Search for the cell housing the specified text and yield its (x, y) center coordinate. 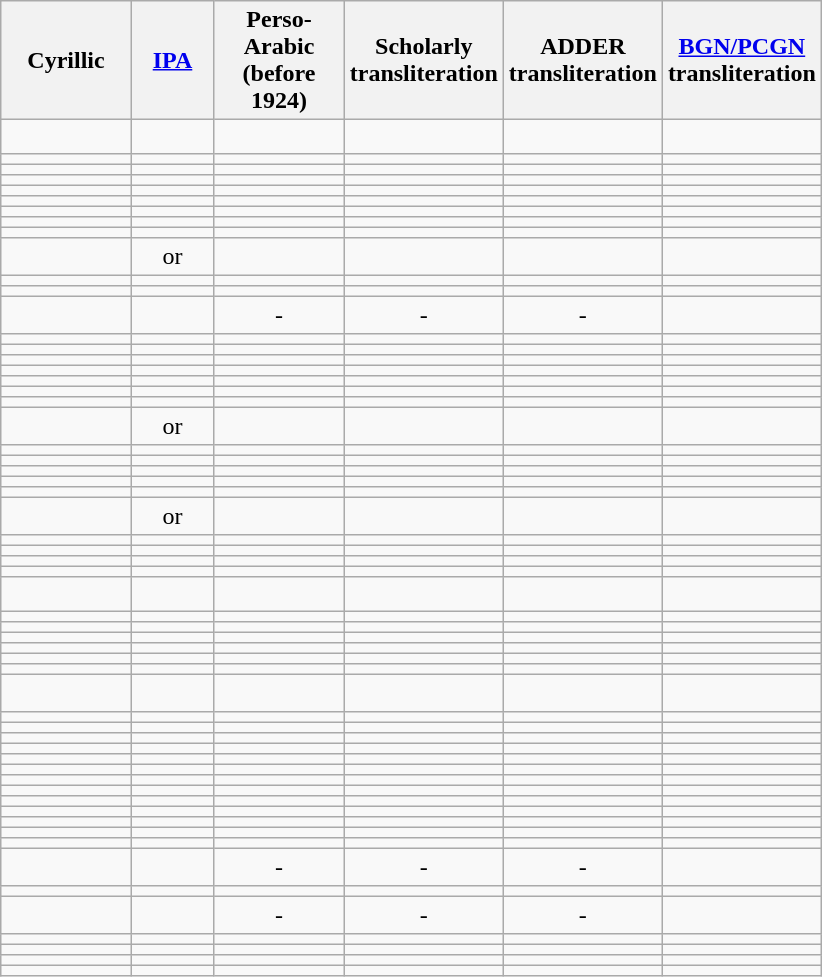
Cyrillic (66, 60)
BGN/PCGN transliteration (742, 60)
Scholarly transliteration (424, 60)
ADDER transliteration (582, 60)
Perso-Arabic (before 1924) (279, 60)
IPA (172, 60)
